Identify which cell holds the provided text, then report its (x, y) central coordinate. 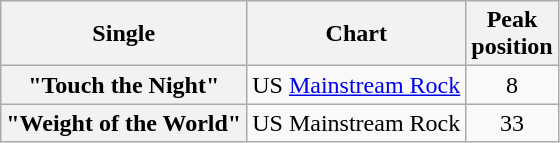
8 (512, 85)
Peakposition (512, 34)
"Touch the Night" (124, 85)
33 (512, 123)
"Weight of the World" (124, 123)
Single (124, 34)
Chart (356, 34)
